Find where the given text appears and provide that cell's center as [x, y] coordinate. 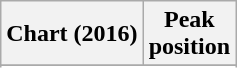
Peakposition [189, 34]
Chart (2016) [72, 34]
